For the text-containing cell, return its midpoint in [x, y] coordinate format. 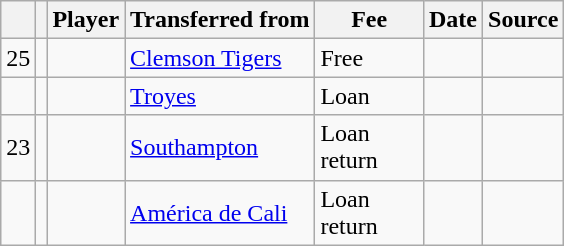
Player [86, 20]
Fee [370, 20]
23 [18, 148]
Loan [370, 96]
25 [18, 58]
Clemson Tigers [220, 58]
Free [370, 58]
Source [524, 20]
Transferred from [220, 20]
Date [452, 20]
Troyes [220, 96]
América de Cali [220, 212]
Southampton [220, 148]
